Find where the given text appears and provide that cell's center as (x, y) coordinate. 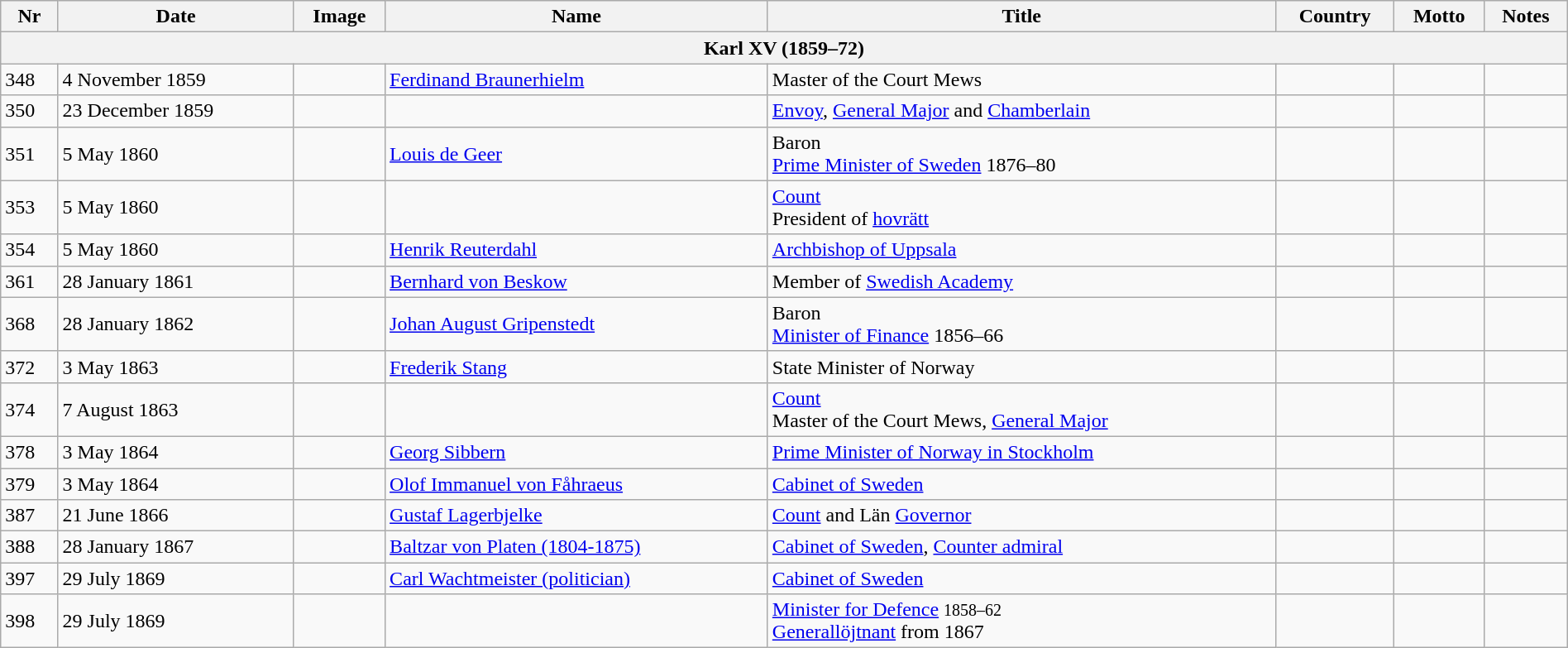
353 (30, 207)
23 December 1859 (175, 111)
Louis de Geer (577, 154)
368 (30, 324)
350 (30, 111)
Name (577, 17)
Carl Wachtmeister (politician) (577, 578)
Ferdinand Braunerhielm (577, 79)
Motto (1439, 17)
354 (30, 250)
28 January 1861 (175, 281)
Olof Immanuel von Fåhraeus (577, 484)
Johan August Gripenstedt (577, 324)
Nr (30, 17)
Henrik Reuterdahl (577, 250)
Karl XV (1859–72) (784, 48)
Master of the Court Mews (1021, 79)
Count and Län Governor (1021, 516)
28 January 1862 (175, 324)
Gustaf Lagerbjelke (577, 516)
Envoy, General Major and Chamberlain (1021, 111)
Baltzar von Platen (1804-1875) (577, 547)
Georg Sibbern (577, 452)
Cabinet of Sweden, Counter admiral (1021, 547)
388 (30, 547)
Date (175, 17)
21 June 1866 (175, 516)
CountMaster of the Court Mews, General Major (1021, 409)
Bernhard von Beskow (577, 281)
BaronMinister of Finance 1856–66 (1021, 324)
Frederik Stang (577, 367)
351 (30, 154)
Image (339, 17)
Country (1335, 17)
Minister for Defence 1858–62Generallöjtnant from 1867 (1021, 621)
379 (30, 484)
CountPresident of hovrätt (1021, 207)
Prime Minister of Norway in Stockholm (1021, 452)
4 November 1859 (175, 79)
Notes (1525, 17)
398 (30, 621)
378 (30, 452)
State Minister of Norway (1021, 367)
3 May 1863 (175, 367)
Archbishop of Uppsala (1021, 250)
Title (1021, 17)
361 (30, 281)
372 (30, 367)
348 (30, 79)
7 August 1863 (175, 409)
28 January 1867 (175, 547)
Member of Swedish Academy (1021, 281)
374 (30, 409)
397 (30, 578)
BaronPrime Minister of Sweden 1876–80 (1021, 154)
387 (30, 516)
